Pinpoint the cell where the given text exists, returning its (X, Y) midpoint coordinate. 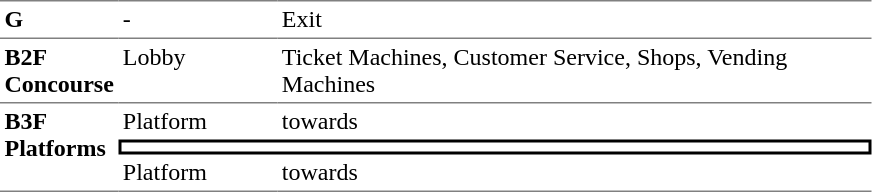
Lobby (198, 71)
Ticket Machines, Customer Service, Shops, Vending Machines (574, 71)
B3FPlatforms (59, 148)
B2FConcourse (59, 71)
- (198, 20)
Exit (574, 20)
G (59, 20)
